Determine the (X, Y) coordinate at the center of the cell enclosing the given text.  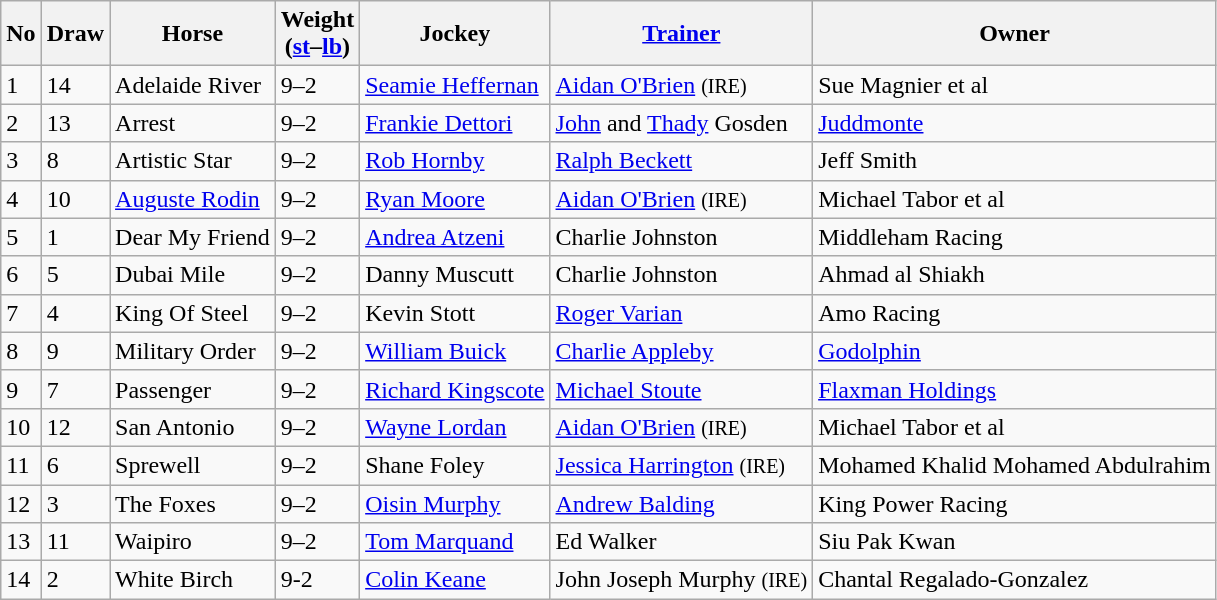
Middleham Racing (1015, 237)
Dear My Friend (193, 237)
Dubai Mile (193, 275)
9-2 (317, 580)
Mohamed Khalid Mohamed Abdulrahim (1015, 465)
No (21, 34)
Passenger (193, 389)
Ahmad al Shiakh (1015, 275)
Colin Keane (455, 580)
John and Thady Gosden (682, 123)
Ralph Beckett (682, 161)
Tom Marquand (455, 542)
Sue Magnier et al (1015, 85)
Rob Hornby (455, 161)
Chantal Regalado-Gonzalez (1015, 580)
Horse (193, 34)
Frankie Dettori (455, 123)
Flaxman Holdings (1015, 389)
Jockey (455, 34)
John Joseph Murphy (IRE) (682, 580)
Kevin Stott (455, 313)
Andrea Atzeni (455, 237)
Trainer (682, 34)
Andrew Balding (682, 503)
Charlie Appleby (682, 351)
Auguste Rodin (193, 199)
Michael Stoute (682, 389)
Adelaide River (193, 85)
Ryan Moore (455, 199)
King Of Steel (193, 313)
Seamie Heffernan (455, 85)
Richard Kingscote (455, 389)
Weight(st–lb) (317, 34)
Draw (75, 34)
Oisin Murphy (455, 503)
Godolphin (1015, 351)
Artistic Star (193, 161)
Military Order (193, 351)
Sprewell (193, 465)
Jeff Smith (1015, 161)
Roger Varian (682, 313)
Waipiro (193, 542)
Jessica Harrington (IRE) (682, 465)
William Buick (455, 351)
The Foxes (193, 503)
Ed Walker (682, 542)
Amo Racing (1015, 313)
Arrest (193, 123)
White Birch (193, 580)
Wayne Lordan (455, 427)
Shane Foley (455, 465)
Danny Muscutt (455, 275)
Owner (1015, 34)
San Antonio (193, 427)
King Power Racing (1015, 503)
Juddmonte (1015, 123)
Siu Pak Kwan (1015, 542)
